Identify which cell holds the provided text, then report its (X, Y) central coordinate. 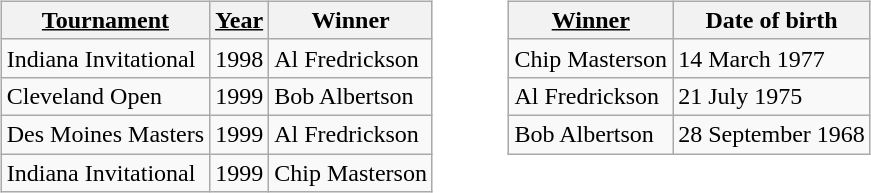
28 September 1968 (772, 134)
21 July 1975 (772, 96)
Des Moines Masters (105, 134)
Date of birth (772, 20)
Tournament (105, 20)
14 March 1977 (772, 58)
Year (240, 20)
1998 (240, 58)
Cleveland Open (105, 96)
